Scan for the cell matching the given text and deliver its (X, Y) coordinate at center. 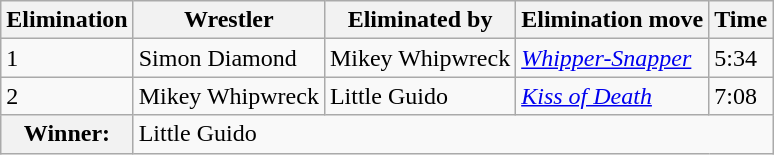
7:08 (741, 96)
Elimination move (612, 20)
5:34 (741, 58)
2 (67, 96)
Time (741, 20)
Wrestler (228, 20)
1 (67, 58)
Eliminated by (420, 20)
Winner: (67, 134)
Elimination (67, 20)
Simon Diamond (228, 58)
Kiss of Death (612, 96)
Whipper-Snapper (612, 58)
